Output the (x, y) coordinate of the center of the cell containing the given text.  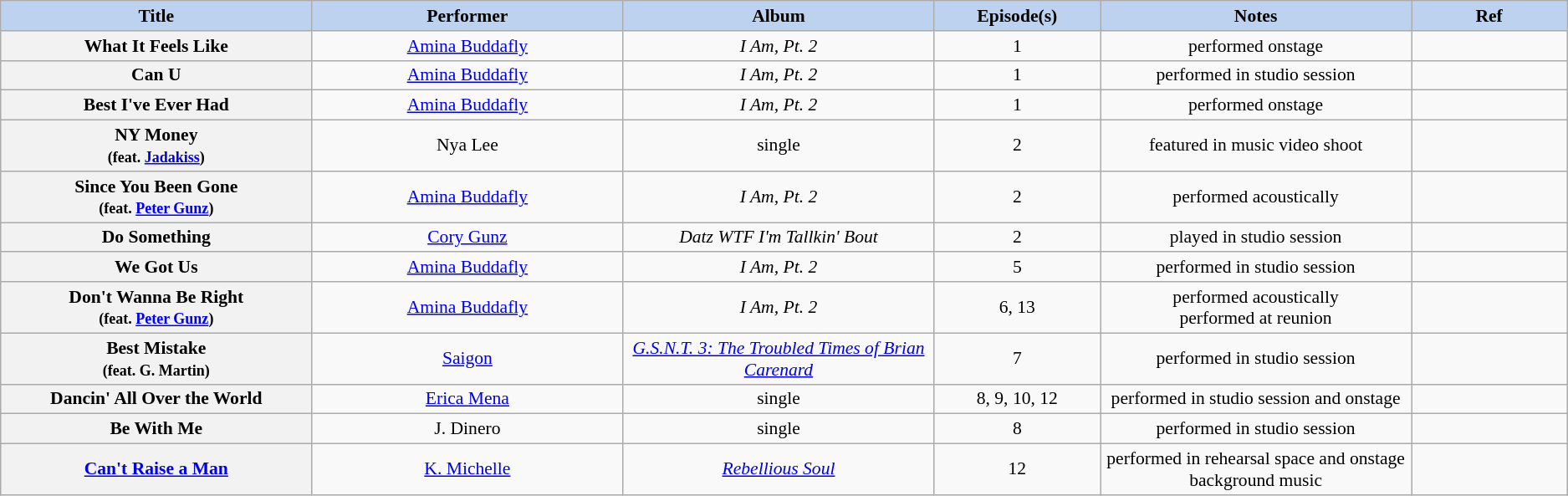
Can U (156, 75)
Album (779, 16)
We Got Us (156, 268)
performed acoustically (1256, 197)
Saigon (467, 358)
Best Mistake (feat. G. Martin) (156, 358)
Do Something (156, 238)
What It Feels Like (156, 46)
performed acoustically performed at reunion (1256, 308)
Notes (1256, 16)
K. Michelle (467, 470)
7 (1017, 358)
Performer (467, 16)
Rebellious Soul (779, 470)
performed in rehearsal space and onstage background music (1256, 470)
6, 13 (1017, 308)
Nya Lee (467, 146)
Episode(s) (1017, 16)
5 (1017, 268)
Erica Mena (467, 399)
NY Money (feat. Jadakiss) (156, 146)
J. Dinero (467, 429)
G.S.N.T. 3: The Troubled Times of Brian Carenard (779, 358)
played in studio session (1256, 238)
Best I've Ever Had (156, 105)
Datz WTF I'm Tallkin' Bout (779, 238)
12 (1017, 470)
8, 9, 10, 12 (1017, 399)
Since You Been Gone (feat. Peter Gunz) (156, 197)
Ref (1489, 16)
performed in studio session and onstage (1256, 399)
Title (156, 16)
Don't Wanna Be Right (feat. Peter Gunz) (156, 308)
featured in music video shoot (1256, 146)
Be With Me (156, 429)
Cory Gunz (467, 238)
8 (1017, 429)
Can't Raise a Man (156, 470)
Dancin' All Over the World (156, 399)
